Scan for the cell matching the given text and deliver its (x, y) coordinate at center. 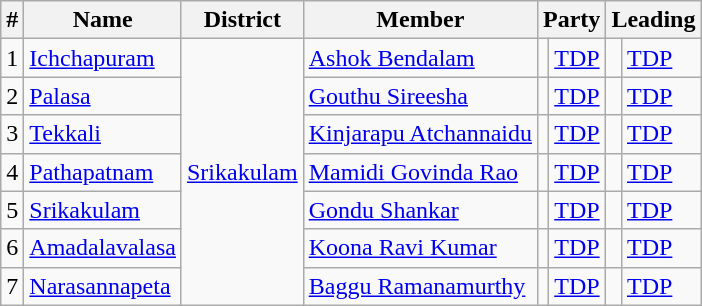
Leading (654, 20)
Kinjarapu Atchannaidu (420, 134)
Name (103, 20)
3 (12, 134)
Member (420, 20)
Palasa (103, 96)
Narasannapeta (103, 286)
Ichchapuram (103, 58)
# (12, 20)
4 (12, 172)
Pathapatnam (103, 172)
2 (12, 96)
Tekkali (103, 134)
Gouthu Sireesha (420, 96)
District (242, 20)
7 (12, 286)
Mamidi Govinda Rao (420, 172)
1 (12, 58)
Koona Ravi Kumar (420, 248)
6 (12, 248)
Party (572, 20)
Amadalavalasa (103, 248)
5 (12, 210)
Ashok Bendalam (420, 58)
Baggu Ramanamurthy (420, 286)
Gondu Shankar (420, 210)
